Detect which cell encompasses the target text, then output its (X, Y) center coordinate. 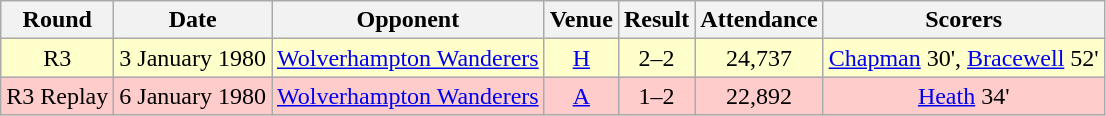
Venue (581, 20)
Round (58, 20)
R3 Replay (58, 96)
Date (193, 20)
2–2 (656, 58)
3 January 1980 (193, 58)
Scorers (964, 20)
H (581, 58)
Opponent (408, 20)
Chapman 30', Bracewell 52' (964, 58)
Attendance (759, 20)
6 January 1980 (193, 96)
A (581, 96)
1–2 (656, 96)
R3 (58, 58)
24,737 (759, 58)
Result (656, 20)
22,892 (759, 96)
Heath 34' (964, 96)
